Search for the cell housing the specified text and yield its [x, y] center coordinate. 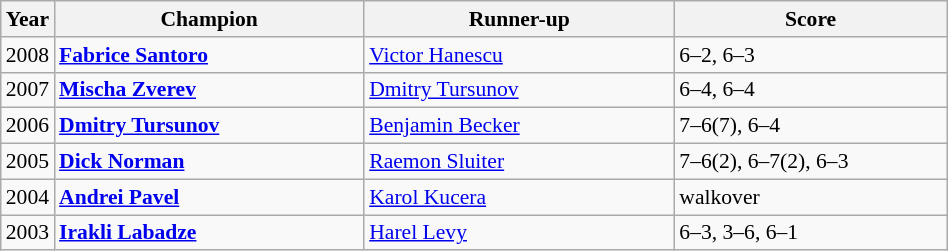
2004 [28, 197]
Andrei Pavel [209, 197]
Benjamin Becker [519, 126]
2005 [28, 162]
Runner-up [519, 19]
Mischa Zverev [209, 90]
2007 [28, 90]
Harel Levy [519, 233]
Victor Hanescu [519, 55]
Fabrice Santoro [209, 55]
2006 [28, 126]
6–4, 6–4 [810, 90]
Champion [209, 19]
7–6(7), 6–4 [810, 126]
Raemon Sluiter [519, 162]
Score [810, 19]
Year [28, 19]
6–2, 6–3 [810, 55]
2003 [28, 233]
6–3, 3–6, 6–1 [810, 233]
7–6(2), 6–7(2), 6–3 [810, 162]
2008 [28, 55]
Karol Kucera [519, 197]
Irakli Labadze [209, 233]
Dick Norman [209, 162]
walkover [810, 197]
